Identify which cell holds the provided text, then report its [x, y] central coordinate. 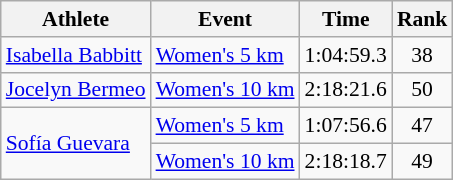
Event [226, 19]
Jocelyn Bermeo [76, 90]
Rank [422, 19]
47 [422, 126]
Isabella Babbitt [76, 55]
49 [422, 162]
2:18:21.6 [346, 90]
Sofía Guevara [76, 144]
1:04:59.3 [346, 55]
1:07:56.6 [346, 126]
Athlete [76, 19]
Time [346, 19]
38 [422, 55]
50 [422, 90]
2:18:18.7 [346, 162]
